For the text-containing cell, return its midpoint in (X, Y) coordinate format. 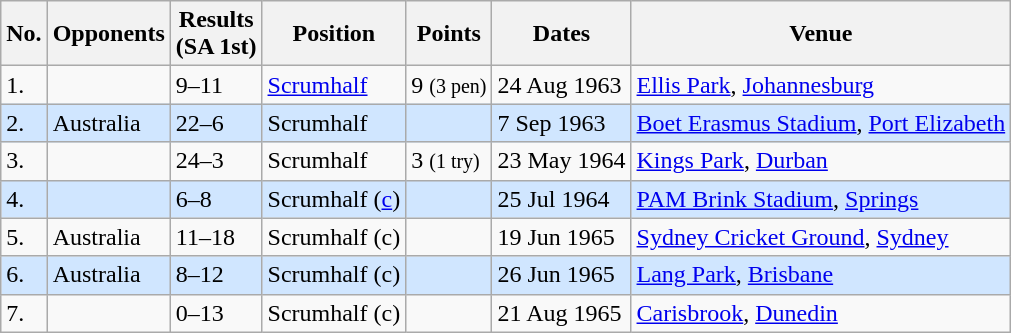
5. (24, 237)
Points (449, 34)
24 Aug 1963 (562, 85)
PAM Brink Stadium, Springs (821, 199)
23 May 1964 (562, 161)
6–8 (216, 199)
Carisbrook, Dunedin (821, 313)
11–18 (216, 237)
Position (334, 34)
Results(SA 1st) (216, 34)
Kings Park, Durban (821, 161)
Opponents (108, 34)
0–13 (216, 313)
9 (3 pen) (449, 85)
3. (24, 161)
Lang Park, Brisbane (821, 275)
2. (24, 123)
8–12 (216, 275)
1. (24, 85)
Dates (562, 34)
24–3 (216, 161)
21 Aug 1965 (562, 313)
Boet Erasmus Stadium, Port Elizabeth (821, 123)
Ellis Park, Johannesburg (821, 85)
7 Sep 1963 (562, 123)
6. (24, 275)
4. (24, 199)
No. (24, 34)
Venue (821, 34)
7. (24, 313)
9–11 (216, 85)
25 Jul 1964 (562, 199)
3 (1 try) (449, 161)
Sydney Cricket Ground, Sydney (821, 237)
22–6 (216, 123)
26 Jun 1965 (562, 275)
19 Jun 1965 (562, 237)
